Search for the cell housing the specified text and yield its (x, y) center coordinate. 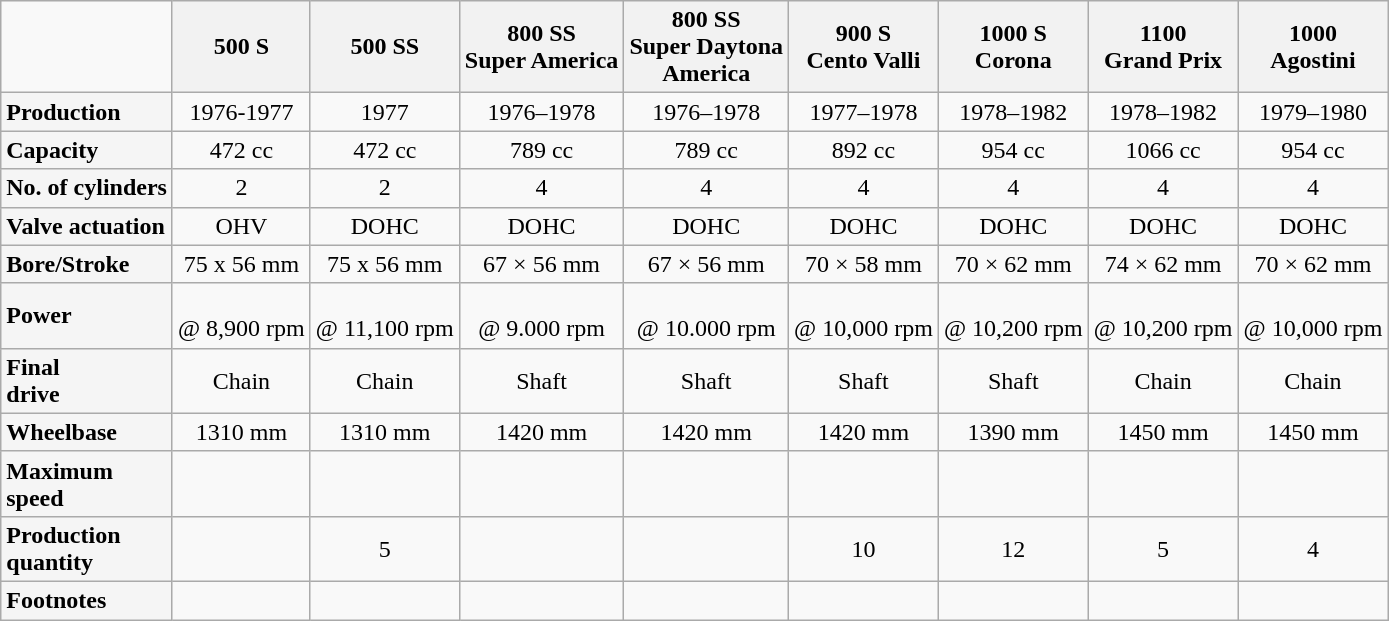
Production (87, 112)
Productionquantity (87, 548)
800 SSSuper Daytona America (706, 47)
Bore/Stroke (87, 264)
Maximumspeed (87, 484)
Finaldrive (87, 380)
1000 S Corona (1013, 47)
1100 Grand Prix (1163, 47)
500 S (241, 47)
@ 8,900 rpm (241, 316)
1976-1977 (241, 112)
900 SCento Valli (864, 47)
1977–1978 (864, 112)
Wheelbase (87, 432)
1066 cc (1163, 150)
Valve actuation (87, 226)
1979–1980 (1313, 112)
OHV (241, 226)
892 cc (864, 150)
800 SS Super America (542, 47)
@ 10.000 rpm (706, 316)
Power (87, 316)
1000 Agostini (1313, 47)
No. of cylinders (87, 188)
70 × 58 mm (864, 264)
@ 9.000 rpm (542, 316)
1977 (384, 112)
@ 11,100 rpm (384, 316)
Capacity (87, 150)
10 (864, 548)
1390 mm (1013, 432)
500 SS (384, 47)
12 (1013, 548)
Footnotes (87, 600)
74 × 62 mm (1163, 264)
